Scan for the cell matching the given text and deliver its (x, y) coordinate at center. 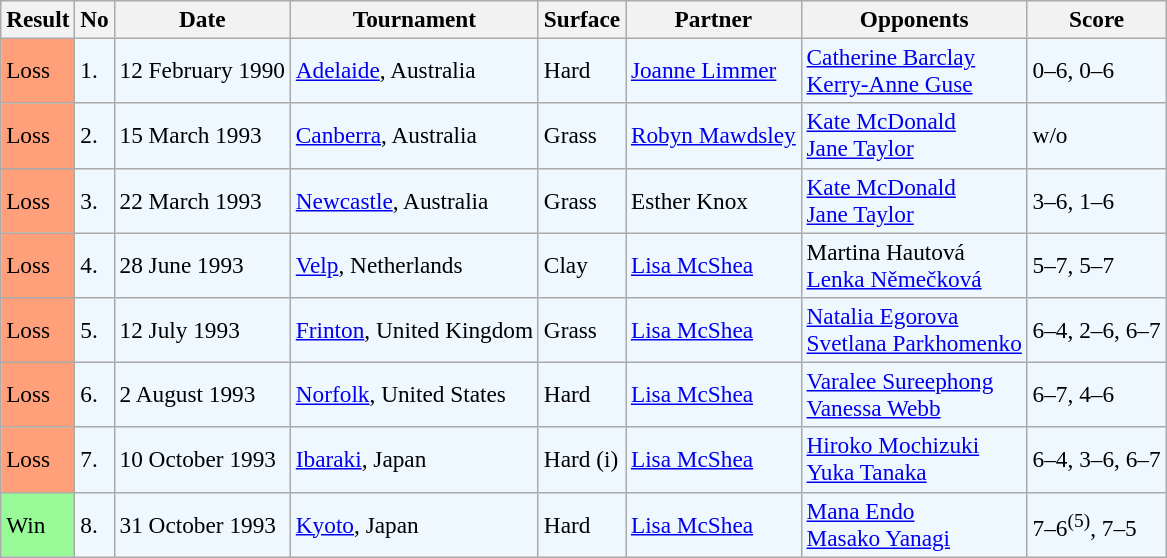
6–4, 3–6, 6–7 (1096, 460)
Newcastle, Australia (414, 200)
Kyoto, Japan (414, 524)
Mana Endo Masako Yanagi (914, 524)
Hiroko Mochizuki Yuka Tanaka (914, 460)
7–6(5), 7–5 (1096, 524)
22 March 1993 (202, 200)
12 July 1993 (202, 330)
Catherine Barclay Kerry-Anne Guse (914, 70)
Velp, Netherlands (414, 264)
Score (1096, 19)
5–7, 5–7 (1096, 264)
No (94, 19)
7. (94, 460)
Frinton, United Kingdom (414, 330)
1. (94, 70)
12 February 1990 (202, 70)
6. (94, 394)
Ibaraki, Japan (414, 460)
6–7, 4–6 (1096, 394)
4. (94, 264)
Surface (582, 19)
Esther Knox (714, 200)
Robyn Mawdsley (714, 136)
0–6, 0–6 (1096, 70)
Norfolk, United States (414, 394)
Partner (714, 19)
Win (38, 524)
3–6, 1–6 (1096, 200)
28 June 1993 (202, 264)
15 March 1993 (202, 136)
2 August 1993 (202, 394)
Date (202, 19)
Hard (i) (582, 460)
8. (94, 524)
31 October 1993 (202, 524)
w/o (1096, 136)
Tournament (414, 19)
Joanne Limmer (714, 70)
Varalee Sureephong Vanessa Webb (914, 394)
Result (38, 19)
Opponents (914, 19)
3. (94, 200)
6–4, 2–6, 6–7 (1096, 330)
Adelaide, Australia (414, 70)
10 October 1993 (202, 460)
Martina Hautová Lenka Němečková (914, 264)
2. (94, 136)
Clay (582, 264)
Canberra, Australia (414, 136)
Natalia Egorova Svetlana Parkhomenko (914, 330)
5. (94, 330)
